Return the (x, y) coordinate for the center point of the cell that contains the specified text.  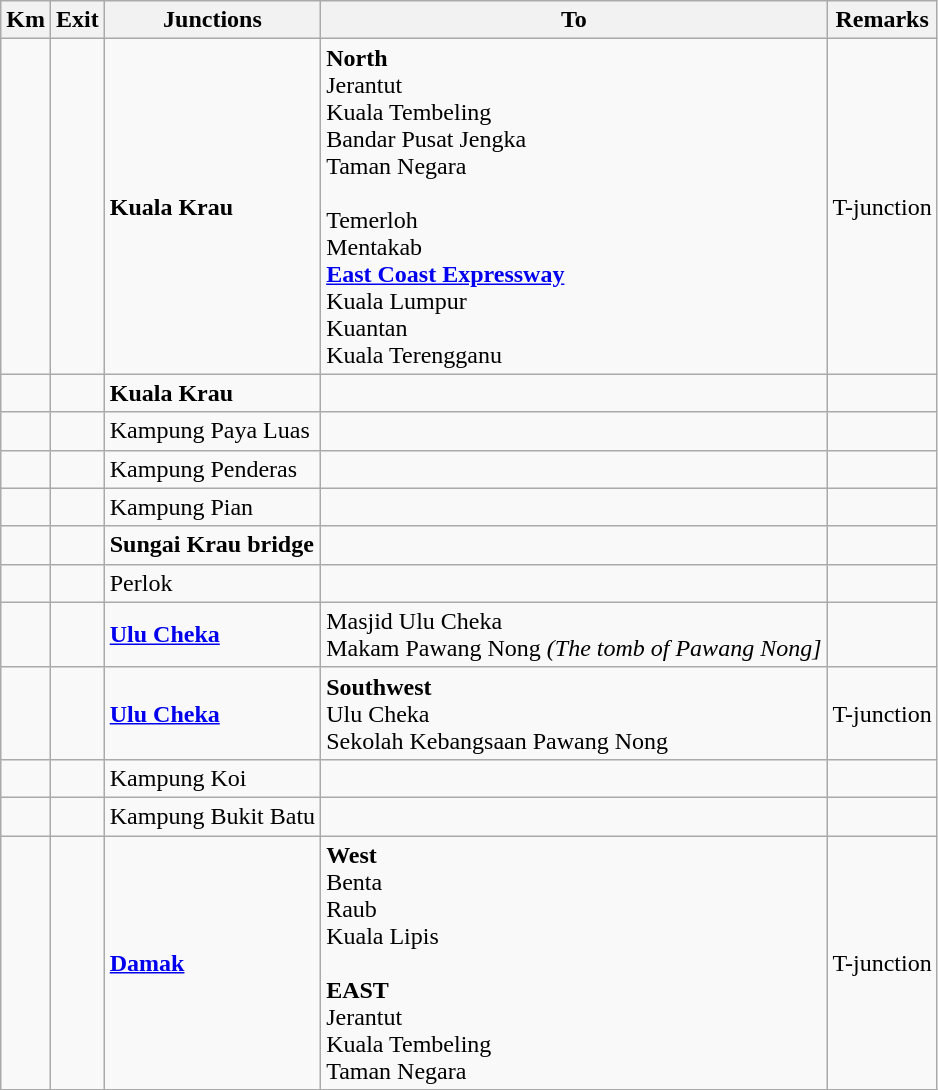
Kampung Penderas (212, 469)
SouthwestUlu ChekaSekolah Kebangsaan Pawang Nong (574, 713)
Sungai Krau bridge (212, 545)
Remarks (882, 20)
Kampung Pian (212, 507)
North Jerantut Kuala Tembeling Bandar Pusat Jengka Taman Negara Temerloh Mentakab East Coast ExpresswayKuala LumpurKuantanKuala Terengganu (574, 206)
To (574, 20)
Kampung Koi (212, 778)
Kampung Bukit Batu (212, 816)
Damak (212, 963)
Kampung Paya Luas (212, 431)
Km (26, 20)
Junctions (212, 20)
Exit (77, 20)
Masjid Ulu ChekaMakam Pawang Nong (The tomb of Pawang Nong] (574, 634)
West Benta Raub Kuala LipisEAST Jerantut Kuala Tembeling Taman Negara (574, 963)
Perlok (212, 583)
